Determine the (X, Y) coordinate at the center of the cell enclosing the given text.  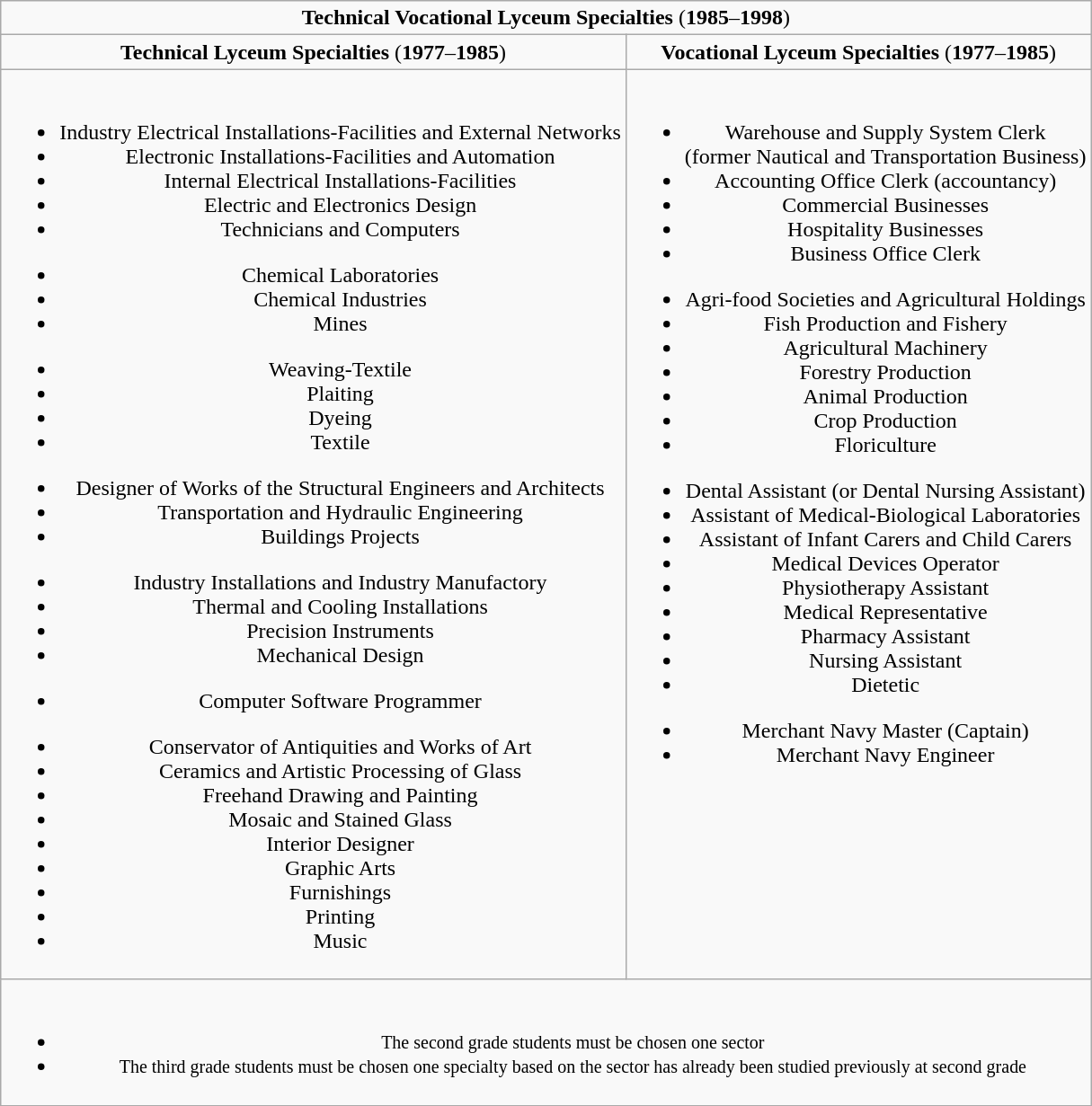
Vocational Lyceum Specialties (1977–1985) (858, 52)
Technical Vocational Lyceum Specialties (1985–1998) (546, 18)
Technical Lyceum Specialties (1977–1985) (314, 52)
